Provide the (x, y) coordinate of the cell's center where the given text is located.  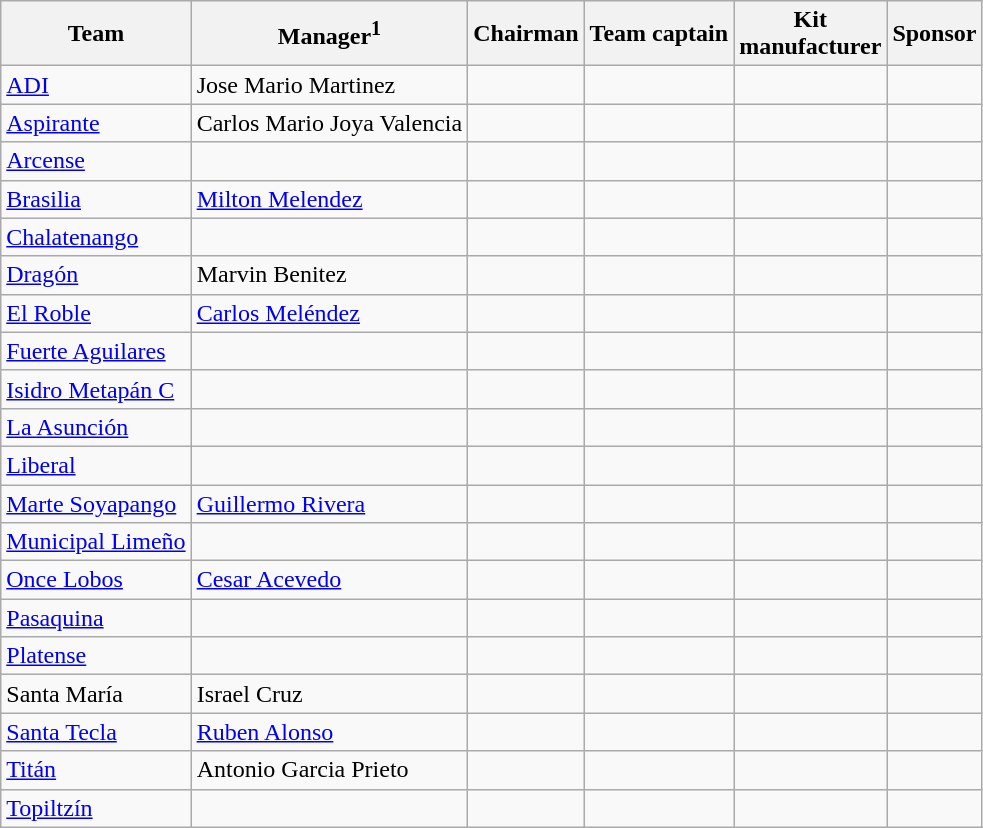
Team captain (659, 34)
Platense (96, 656)
Once Lobos (96, 580)
Jose Mario Martinez (330, 85)
Dragón (96, 275)
La Asunción (96, 427)
Antonio Garcia Prieto (330, 770)
Sponsor (934, 34)
El Roble (96, 313)
Marvin Benitez (330, 275)
Isidro Metapán C (96, 389)
Municipal Limeño (96, 542)
Cesar Acevedo (330, 580)
Santa María (96, 694)
Santa Tecla (96, 732)
Guillermo Rivera (330, 503)
Arcense (96, 161)
Manager1 (330, 34)
Ruben Alonso (330, 732)
Brasilia (96, 199)
Fuerte Aguilares (96, 351)
Marte Soyapango (96, 503)
Kit manufacturer (810, 34)
Pasaquina (96, 618)
Team (96, 34)
Carlos Meléndez (330, 313)
Israel Cruz (330, 694)
ADI (96, 85)
Aspirante (96, 123)
Liberal (96, 465)
Carlos Mario Joya Valencia (330, 123)
Chairman (526, 34)
Milton Melendez (330, 199)
Topiltzín (96, 808)
Chalatenango (96, 237)
Titán (96, 770)
